Capture the cell that displays the provided text and extract its (x, y) central coordinate. 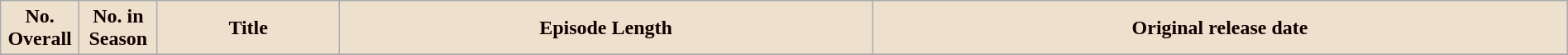
No. in Season (117, 28)
Title (248, 28)
Original release date (1220, 28)
No. Overall (40, 28)
Episode Length (605, 28)
